Determine the (x, y) coordinate at the center of the cell enclosing the given text.  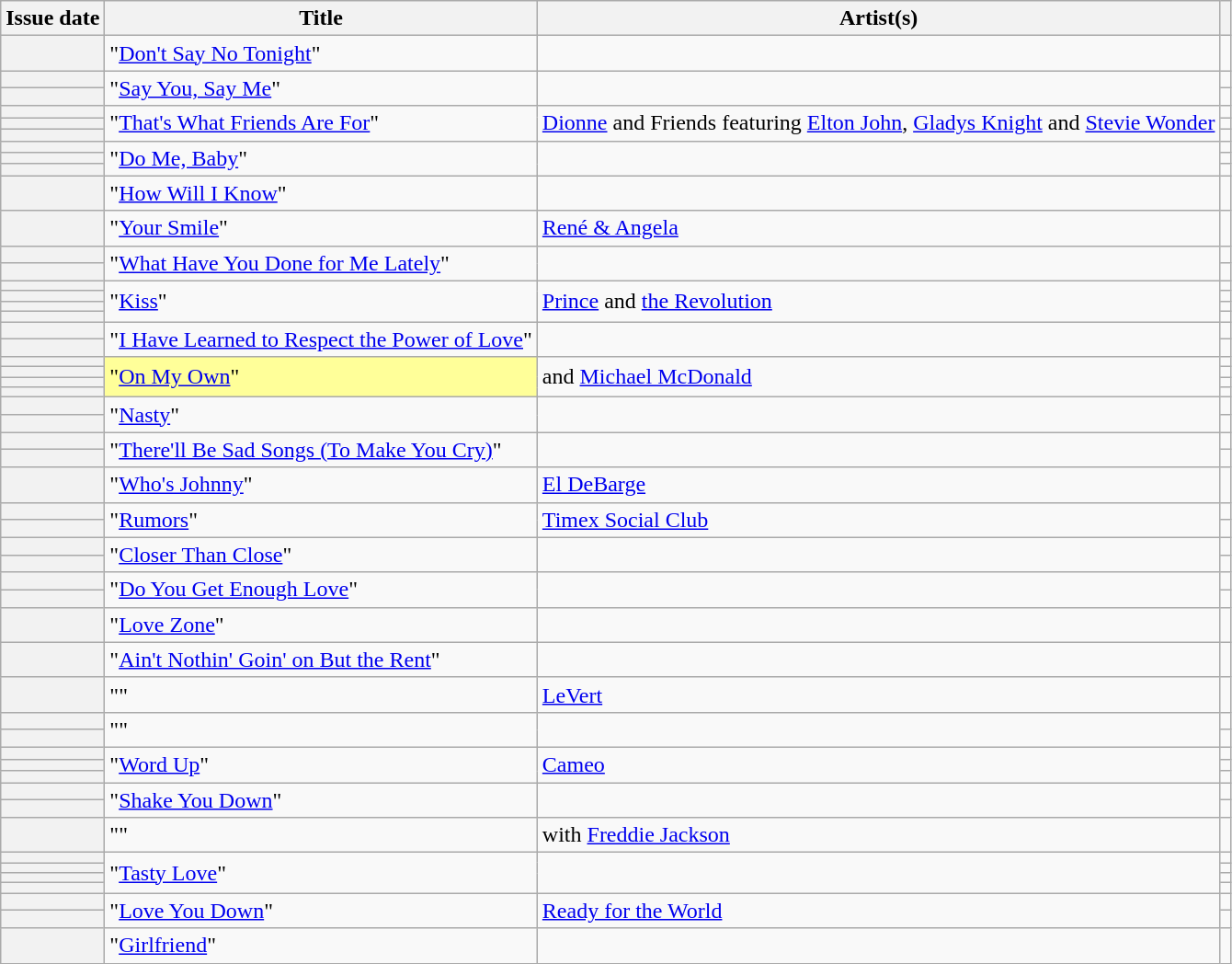
"Shake You Down" (321, 799)
"Word Up" (321, 764)
Cameo (879, 764)
"Tasty Love" (321, 873)
"I Have Learned to Respect the Power of Love" (321, 339)
"Say You, Say Me" (321, 88)
with Freddie Jackson (879, 835)
"How Will I Know" (321, 193)
"Rumors" (321, 520)
"Love Zone" (321, 625)
Ready for the World (879, 911)
"Do You Get Enough Love" (321, 590)
"That's What Friends Are For" (321, 123)
"What Have You Done for Me Lately" (321, 263)
"Kiss" (321, 301)
LeVert (879, 694)
and Michael McDonald (879, 377)
Dionne and Friends featuring Elton John, Gladys Knight and Stevie Wonder (879, 123)
"Don't Say No Tonight" (321, 53)
René & Angela (879, 228)
"Do Me, Baby" (321, 158)
El DeBarge (879, 485)
Prince and the Revolution (879, 301)
"On My Own" (321, 377)
"Closer Than Close" (321, 555)
"Nasty" (321, 415)
"Ain't Nothin' Goin' on But the Rent" (321, 660)
"There'll Be Sad Songs (To Make You Cry)" (321, 450)
Title (321, 18)
Artist(s) (879, 18)
"Who's Johnny" (321, 485)
Timex Social Club (879, 520)
"Love You Down" (321, 911)
Issue date (53, 18)
"Your Smile" (321, 228)
"Girlfriend" (321, 946)
